Search for the cell housing the specified text and yield its (x, y) center coordinate. 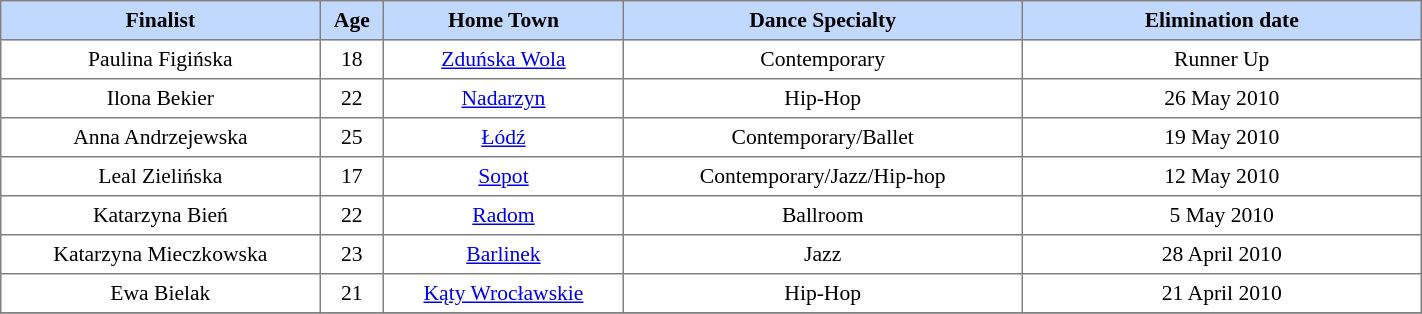
Ewa Bielak (160, 294)
12 May 2010 (1222, 176)
Katarzyna Mieczkowska (160, 254)
Contemporary/Jazz/Hip-hop (822, 176)
Nadarzyn (504, 98)
26 May 2010 (1222, 98)
Ilona Bekier (160, 98)
Zduńska Wola (504, 60)
Runner Up (1222, 60)
Elimination date (1222, 20)
Ballroom (822, 216)
21 (352, 294)
5 May 2010 (1222, 216)
28 April 2010 (1222, 254)
25 (352, 138)
Barlinek (504, 254)
17 (352, 176)
Contemporary (822, 60)
18 (352, 60)
Contemporary/Ballet (822, 138)
Leal Zielińska (160, 176)
Jazz (822, 254)
Anna Andrzejewska (160, 138)
Łódź (504, 138)
21 April 2010 (1222, 294)
23 (352, 254)
Dance Specialty (822, 20)
Katarzyna Bień (160, 216)
Home Town (504, 20)
19 May 2010 (1222, 138)
Paulina Figińska (160, 60)
Kąty Wrocławskie (504, 294)
Age (352, 20)
Radom (504, 216)
Finalist (160, 20)
Sopot (504, 176)
